Find where the given text appears and provide that cell's center as (x, y) coordinate. 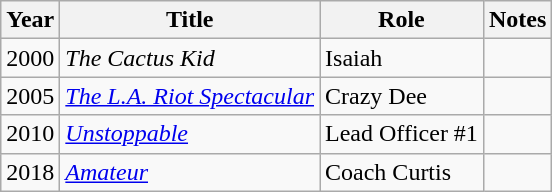
2005 (30, 96)
The Cactus Kid (190, 58)
2010 (30, 134)
Title (190, 20)
Coach Curtis (402, 172)
The L.A. Riot Spectacular (190, 96)
2018 (30, 172)
2000 (30, 58)
Crazy Dee (402, 96)
Notes (517, 20)
Unstoppable (190, 134)
Isaiah (402, 58)
Year (30, 20)
Amateur (190, 172)
Lead Officer #1 (402, 134)
Role (402, 20)
